For the text-containing cell, return its midpoint in [x, y] coordinate format. 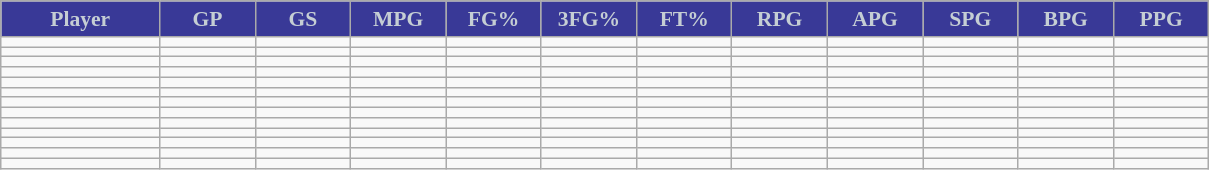
PPG [1161, 19]
SPG [970, 19]
3FG% [588, 19]
GP [208, 19]
FT% [684, 19]
BPG [1066, 19]
GS [302, 19]
RPG [780, 19]
Player [80, 19]
FG% [494, 19]
MPG [398, 19]
APG [874, 19]
